Capture the cell that displays the provided text and extract its [x, y] central coordinate. 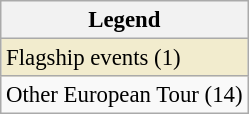
Flagship events (1) [124, 58]
Other European Tour (14) [124, 95]
Legend [124, 20]
